Return [x, y] of the center of cell containing provided text 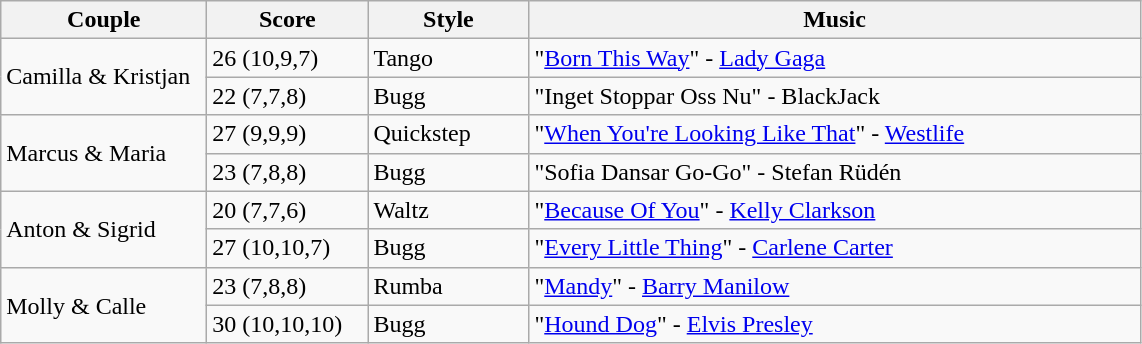
"Born This Way" - Lady Gaga [834, 58]
Waltz [448, 210]
27 (10,10,7) [288, 248]
Tango [448, 58]
26 (10,9,7) [288, 58]
Couple [104, 20]
22 (7,7,8) [288, 96]
Camilla & Kristjan [104, 77]
"Hound Dog" - Elvis Presley [834, 324]
27 (9,9,9) [288, 134]
20 (7,7,6) [288, 210]
"Inget Stoppar Oss Nu" - BlackJack [834, 96]
Anton & Sigrid [104, 229]
Score [288, 20]
"Because Of You" - Kelly Clarkson [834, 210]
Style [448, 20]
Rumba [448, 286]
Marcus & Maria [104, 153]
Molly & Calle [104, 305]
Quickstep [448, 134]
30 (10,10,10) [288, 324]
"Sofia Dansar Go-Go" - Stefan Rüdén [834, 172]
Music [834, 20]
"Every Little Thing" - Carlene Carter [834, 248]
"When You're Looking Like That" - Westlife [834, 134]
"Mandy" - Barry Manilow [834, 286]
